Search for the cell housing the specified text and yield its (X, Y) center coordinate. 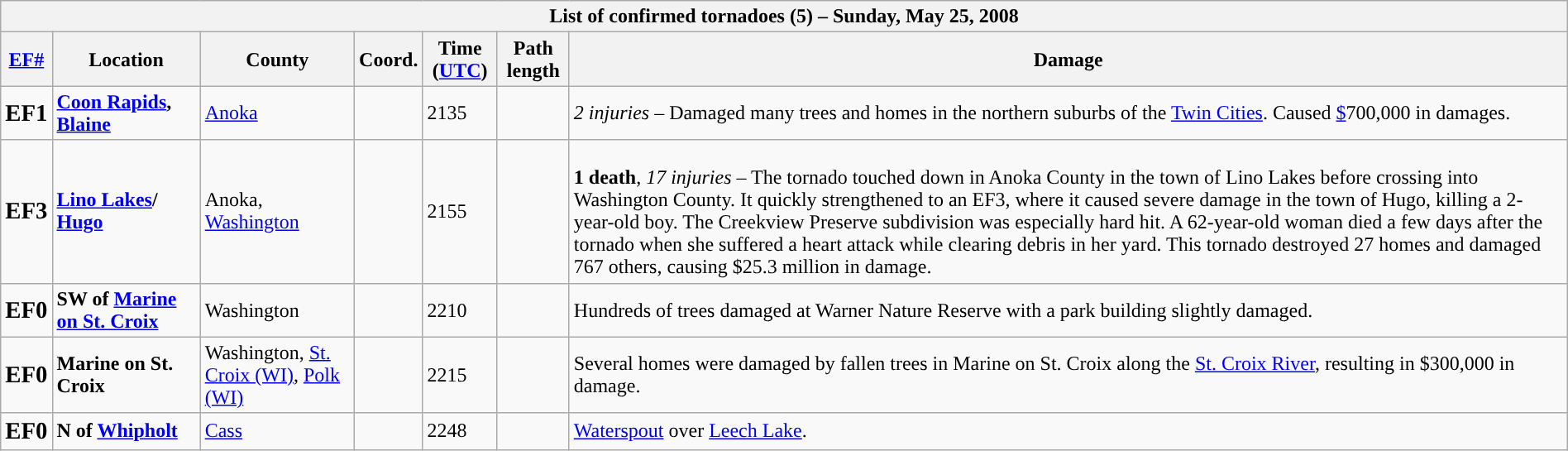
Several homes were damaged by fallen trees in Marine on St. Croix along the St. Croix River, resulting in $300,000 in damage. (1068, 375)
2210 (460, 309)
2 injuries – Damaged many trees and homes in the northern suburbs of the Twin Cities. Caused $700,000 in damages. (1068, 113)
Cass (277, 431)
Path length (533, 60)
SW of Marine on St. Croix (126, 309)
County (277, 60)
2215 (460, 375)
Anoka (277, 113)
EF1 (26, 113)
Washington, St. Croix (WI), Polk (WI) (277, 375)
Waterspout over Leech Lake. (1068, 431)
Hundreds of trees damaged at Warner Nature Reserve with a park building slightly damaged. (1068, 309)
2155 (460, 212)
2135 (460, 113)
Anoka, Washington (277, 212)
Damage (1068, 60)
List of confirmed tornadoes (5) – Sunday, May 25, 2008 (784, 17)
Marine on St. Croix (126, 375)
Time (UTC) (460, 60)
Coon Rapids, Blaine (126, 113)
Lino Lakes/Hugo (126, 212)
Location (126, 60)
2248 (460, 431)
N of Whipholt (126, 431)
EF3 (26, 212)
Washington (277, 309)
Coord. (389, 60)
EF# (26, 60)
